Determine the [x, y] coordinate at the center of the cell enclosing the given text.  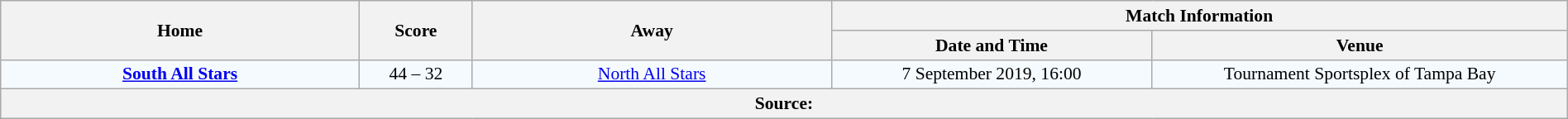
South All Stars [180, 74]
Date and Time [992, 45]
Home [180, 30]
Source: [784, 104]
44 – 32 [415, 74]
Match Information [1199, 16]
7 September 2019, 16:00 [992, 74]
Tournament Sportsplex of Tampa Bay [1360, 74]
Score [415, 30]
Venue [1360, 45]
Away [652, 30]
North All Stars [652, 74]
